Return the (X, Y) coordinate for the center point of the cell that contains the specified text.  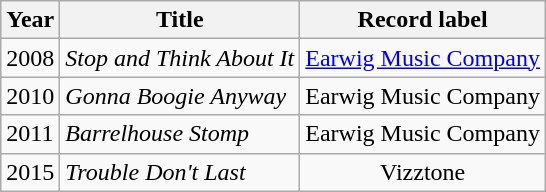
Title (180, 20)
Stop and Think About It (180, 58)
Trouble Don't Last (180, 172)
Vizztone (423, 172)
2008 (30, 58)
Gonna Boogie Anyway (180, 96)
Record label (423, 20)
2010 (30, 96)
2011 (30, 134)
Barrelhouse Stomp (180, 134)
2015 (30, 172)
Year (30, 20)
